Extract the (x, y) coordinate from the center of the cell holding the provided text.  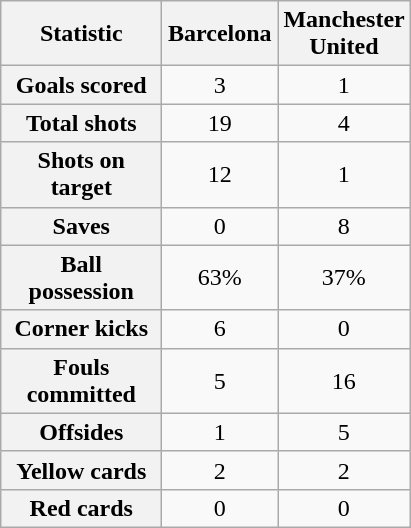
12 (220, 174)
Total shots (82, 123)
6 (220, 329)
Barcelona (220, 34)
4 (344, 123)
63% (220, 278)
Offsides (82, 432)
3 (220, 85)
Ball possession (82, 278)
Manchester United (344, 34)
Statistic (82, 34)
Goals scored (82, 85)
Red cards (82, 508)
Fouls committed (82, 380)
37% (344, 278)
Yellow cards (82, 470)
19 (220, 123)
Saves (82, 226)
16 (344, 380)
8 (344, 226)
Corner kicks (82, 329)
Shots on target (82, 174)
